Return (X, Y) of the center of cell containing provided text 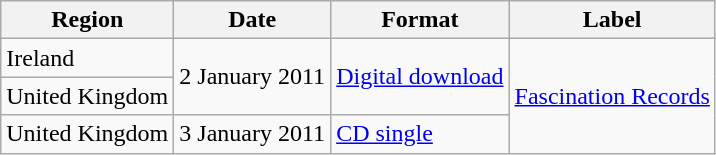
Date (252, 20)
Format (420, 20)
Digital download (420, 77)
3 January 2011 (252, 134)
Fascination Records (612, 96)
2 January 2011 (252, 77)
Region (88, 20)
Ireland (88, 58)
Label (612, 20)
CD single (420, 134)
